Return [X, Y] of the center of cell containing provided text 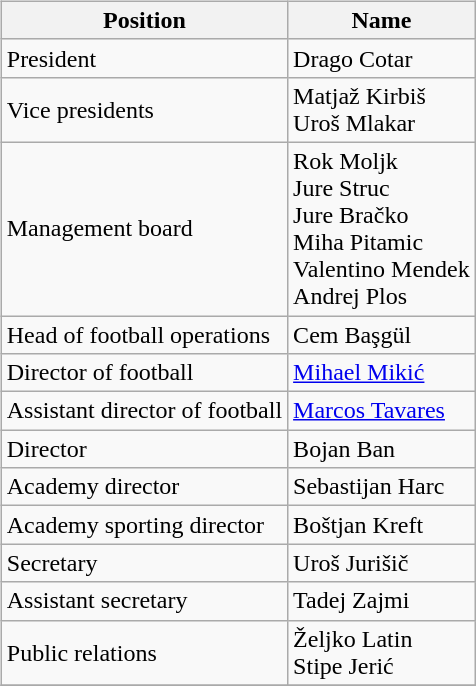
Director of football [144, 373]
Head of football operations [144, 335]
Mihael Mikić [382, 373]
Marcos Tavares [382, 411]
Secretary [144, 563]
Academy sporting director [144, 525]
Bojan Ban [382, 449]
Drago Cotar [382, 58]
Uroš Jurišič [382, 563]
Academy director [144, 487]
Director [144, 449]
Boštjan Kreft [382, 525]
Position [144, 20]
Assistant secretary [144, 601]
Management board [144, 228]
President [144, 58]
Željko LatinStipe Jerić [382, 652]
Matjaž KirbišUroš Mlakar [382, 110]
Sebastijan Harc [382, 487]
Tadej Zajmi [382, 601]
Name [382, 20]
Public relations [144, 652]
Rok MoljkJure StrucJure BračkoMiha PitamicValentino MendekAndrej Plos [382, 228]
Vice presidents [144, 110]
Cem Başgül [382, 335]
Assistant director of football [144, 411]
